From the cell containing the given text, extract its center point as [X, Y] coordinate. 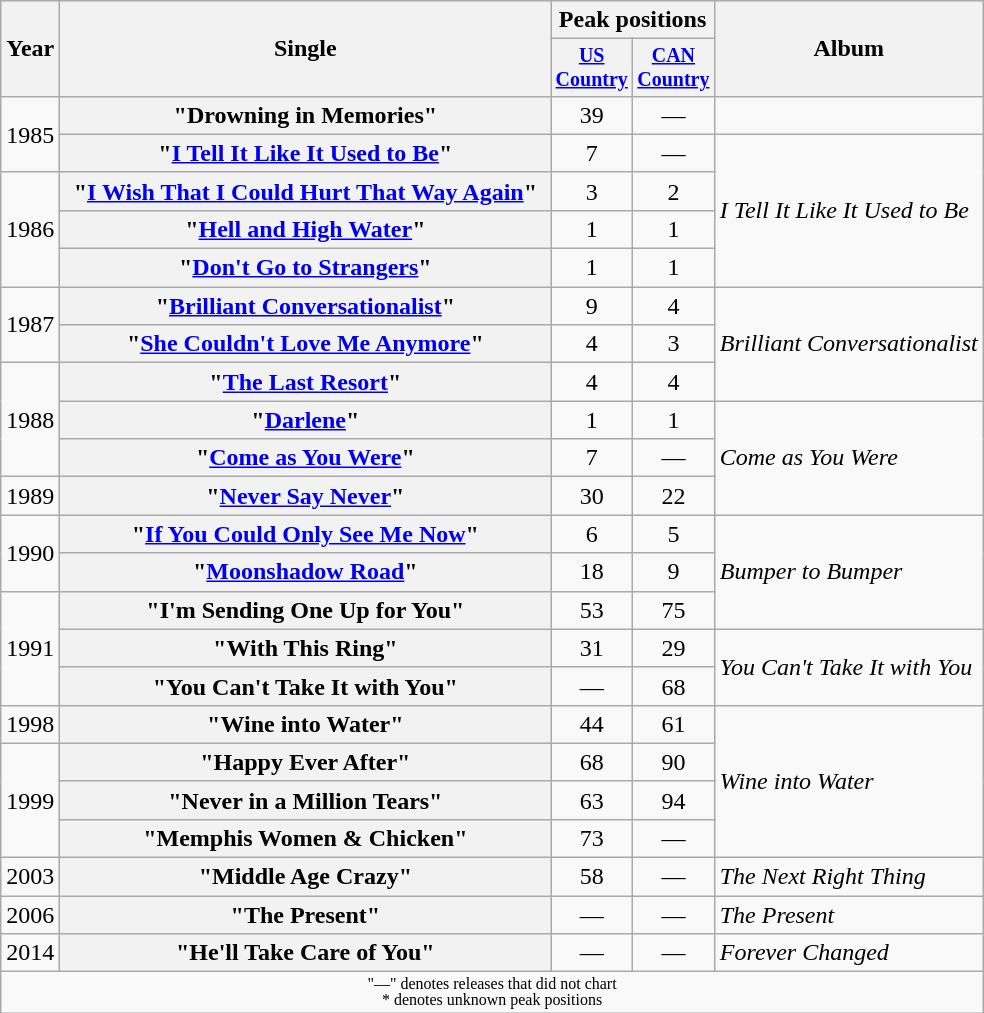
"I Wish That I Could Hurt That Way Again" [306, 191]
1988 [30, 420]
2006 [30, 915]
18 [592, 572]
"Darlene" [306, 420]
I Tell It Like It Used to Be [848, 210]
"I Tell It Like It Used to Be" [306, 153]
75 [674, 610]
39 [592, 115]
29 [674, 648]
44 [592, 724]
"Come as You Were" [306, 458]
1990 [30, 553]
"With This Ring" [306, 648]
CAN Country [674, 68]
US Country [592, 68]
"Never Say Never" [306, 496]
"Wine into Water" [306, 724]
Peak positions [632, 20]
"He'll Take Care of You" [306, 953]
Bumper to Bumper [848, 572]
"She Couldn't Love Me Anymore" [306, 344]
"You Can't Take It with You" [306, 686]
1986 [30, 229]
61 [674, 724]
"Middle Age Crazy" [306, 877]
You Can't Take It with You [848, 667]
58 [592, 877]
"Happy Ever After" [306, 762]
"Brilliant Conversationalist" [306, 306]
The Next Right Thing [848, 877]
The Present [848, 915]
1999 [30, 800]
"Hell and High Water" [306, 229]
1985 [30, 134]
Single [306, 49]
90 [674, 762]
Come as You Were [848, 458]
2003 [30, 877]
6 [592, 534]
63 [592, 800]
Album [848, 49]
Brilliant Conversationalist [848, 344]
"Don't Go to Strangers" [306, 268]
5 [674, 534]
Forever Changed [848, 953]
"—" denotes releases that did not chart* denotes unknown peak positions [492, 992]
31 [592, 648]
30 [592, 496]
1989 [30, 496]
2 [674, 191]
1987 [30, 325]
"Moonshadow Road" [306, 572]
1998 [30, 724]
Year [30, 49]
"Drowning in Memories" [306, 115]
2014 [30, 953]
22 [674, 496]
"Never in a Million Tears" [306, 800]
"The Present" [306, 915]
Wine into Water [848, 781]
"The Last Resort" [306, 382]
53 [592, 610]
"If You Could Only See Me Now" [306, 534]
"Memphis Women & Chicken" [306, 838]
1991 [30, 648]
"I'm Sending One Up for You" [306, 610]
94 [674, 800]
73 [592, 838]
